Return the (X, Y) coordinate for the center point of the cell that contains the specified text.  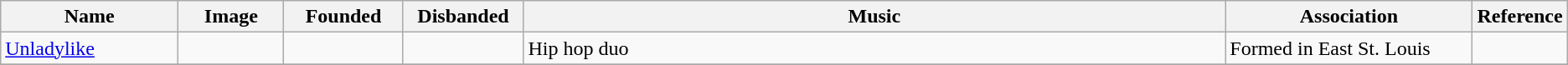
Reference (1519, 17)
Image (231, 17)
Unladylike (90, 48)
Formed in East St. Louis (1349, 48)
Association (1349, 17)
Founded (343, 17)
Name (90, 17)
Disbanded (463, 17)
Music (874, 17)
Hip hop duo (874, 48)
